Find where the given text appears and provide that cell's center as (x, y) coordinate. 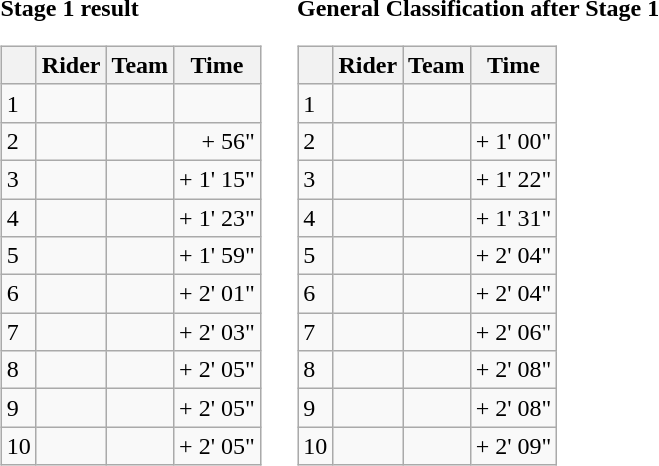
+ 56" (218, 141)
+ 2' 06" (514, 332)
+ 1' 31" (514, 217)
+ 1' 00" (514, 141)
+ 1' 22" (514, 179)
+ 1' 59" (218, 256)
+ 2' 03" (218, 332)
+ 2' 09" (514, 446)
+ 1' 15" (218, 179)
+ 2' 01" (218, 294)
+ 1' 23" (218, 217)
